Determine the [X, Y] coordinate at the center of the cell enclosing the given text.  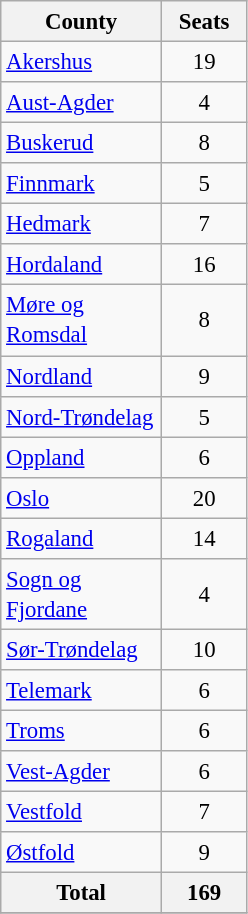
Telemark [82, 690]
Oslo [82, 498]
Rogaland [82, 538]
Finnmark [82, 184]
Nord-Trøndelag [82, 416]
Østfold [82, 852]
Buskerud [82, 144]
Total [82, 894]
Oppland [82, 458]
County [82, 22]
Seats [204, 22]
Troms [82, 730]
Hedmark [82, 224]
Vestfold [82, 812]
20 [204, 498]
Hordaland [82, 264]
Sogn og Fjordane [82, 594]
10 [204, 650]
Nordland [82, 376]
Sør-Trøndelag [82, 650]
16 [204, 264]
169 [204, 894]
19 [204, 62]
14 [204, 538]
Møre og Romsdal [82, 320]
Vest-Agder [82, 772]
Akershus [82, 62]
Aust-Agder [82, 102]
